Capture the cell that displays the provided text and extract its (X, Y) central coordinate. 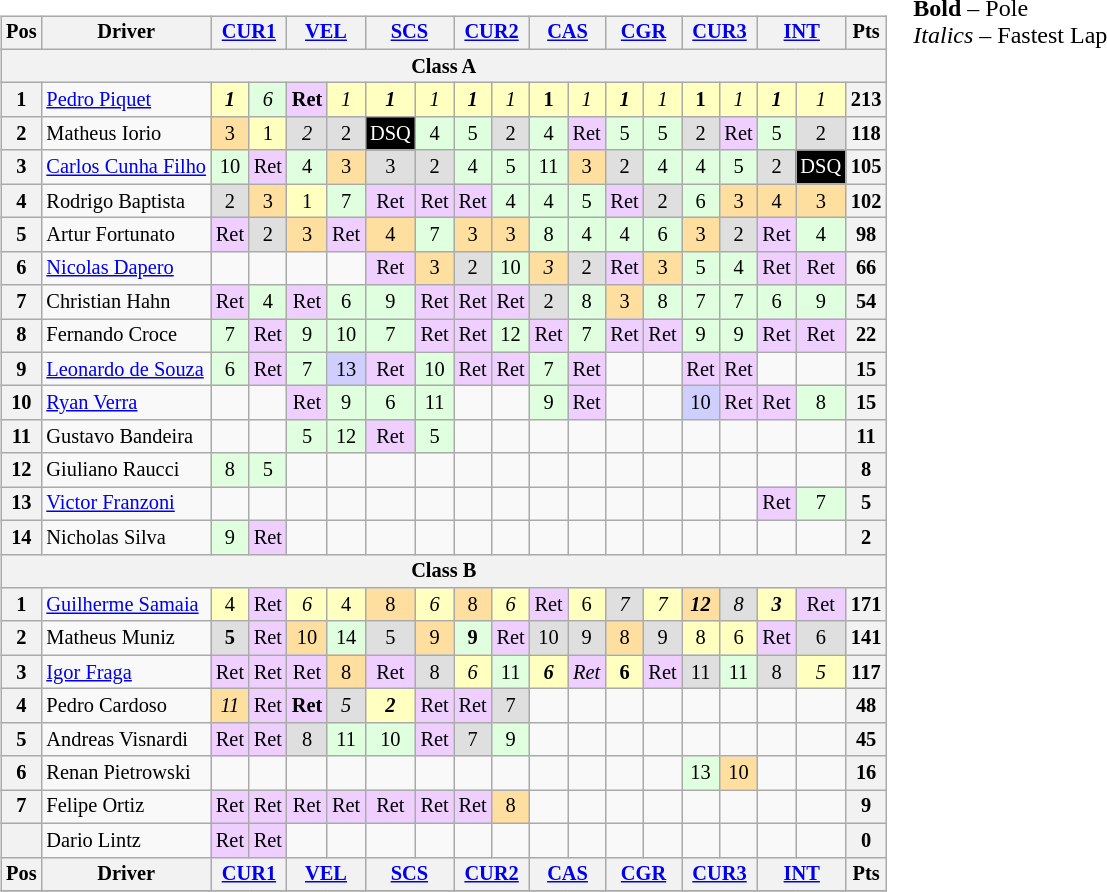
105 (866, 167)
45 (866, 739)
Renan Pietrowski (126, 773)
Giuliano Raucci (126, 470)
66 (866, 268)
102 (866, 201)
0 (866, 840)
22 (866, 336)
54 (866, 302)
Victor Franzoni (126, 504)
117 (866, 672)
Dario Lintz (126, 840)
Class B (444, 571)
Felipe Ortiz (126, 807)
Pedro Cardoso (126, 706)
Ryan Verra (126, 403)
171 (866, 605)
Nicolas Dapero (126, 268)
Fernando Croce (126, 336)
Matheus Muniz (126, 638)
118 (866, 134)
Igor Fraga (126, 672)
Matheus Iorio (126, 134)
Rodrigo Baptista (126, 201)
Christian Hahn (126, 302)
141 (866, 638)
Leonardo de Souza (126, 369)
Carlos Cunha Filho (126, 167)
Nicholas Silva (126, 537)
48 (866, 706)
213 (866, 100)
Artur Fortunato (126, 235)
Gustavo Bandeira (126, 437)
98 (866, 235)
16 (866, 773)
Pedro Piquet (126, 100)
Class A (444, 66)
Guilherme Samaia (126, 605)
Andreas Visnardi (126, 739)
